Detect which cell encompasses the target text, then output its [x, y] center coordinate. 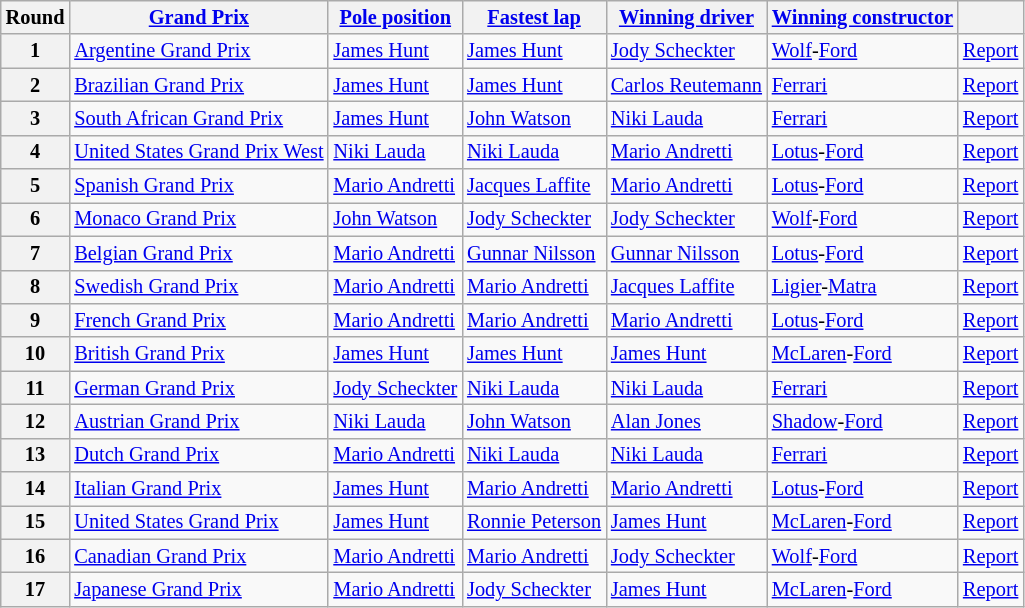
9 [36, 320]
10 [36, 354]
11 [36, 388]
8 [36, 287]
5 [36, 186]
2 [36, 85]
Japanese Grand Prix [198, 589]
6 [36, 219]
Winning constructor [862, 17]
Monaco Grand Prix [198, 219]
Round [36, 17]
Ronnie Peterson [534, 522]
Winning driver [686, 17]
3 [36, 118]
United States Grand Prix [198, 522]
French Grand Prix [198, 320]
14 [36, 489]
Swedish Grand Prix [198, 287]
16 [36, 556]
17 [36, 589]
Carlos Reutemann [686, 85]
Belgian Grand Prix [198, 253]
7 [36, 253]
Dutch Grand Prix [198, 455]
Argentine Grand Prix [198, 51]
1 [36, 51]
Brazilian Grand Prix [198, 85]
4 [36, 152]
Alan Jones [686, 421]
Grand Prix [198, 17]
British Grand Prix [198, 354]
Italian Grand Prix [198, 489]
12 [36, 421]
15 [36, 522]
German Grand Prix [198, 388]
United States Grand Prix West [198, 152]
Spanish Grand Prix [198, 186]
Ligier-Matra [862, 287]
Canadian Grand Prix [198, 556]
South African Grand Prix [198, 118]
13 [36, 455]
Shadow-Ford [862, 421]
Fastest lap [534, 17]
Pole position [395, 17]
Austrian Grand Prix [198, 421]
